Find where the given text appears and provide that cell's center as [X, Y] coordinate. 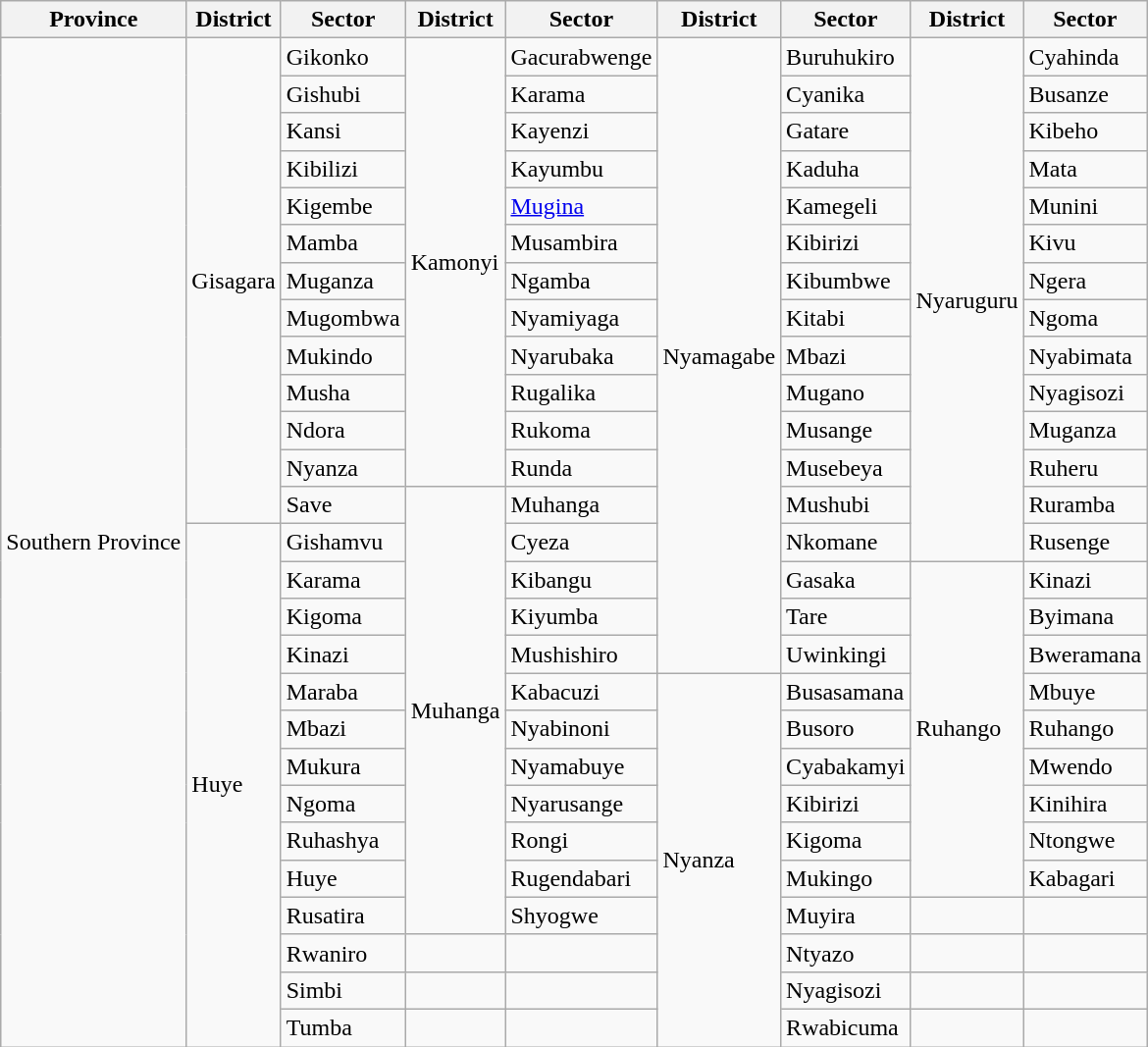
Ruramba [1085, 505]
Mugano [846, 393]
Gisagara [234, 281]
Mugina [581, 206]
Nyarubaka [581, 355]
Musha [343, 393]
Mukingo [846, 878]
Byimana [1085, 617]
Nyabinoni [581, 729]
Rukoma [581, 430]
Rugalika [581, 393]
Kabagari [1085, 878]
Busanze [1085, 94]
Nyaruguru [967, 300]
Kibumbwe [846, 281]
Province [94, 20]
Kayenzi [581, 131]
Mukura [343, 766]
Nyamiyaga [581, 318]
Kibangu [581, 580]
Munini [1085, 206]
Busoro [846, 729]
Buruhukiro [846, 57]
Kibilizi [343, 169]
Mamba [343, 243]
Cyahinda [1085, 57]
Rugendabari [581, 878]
Nyamagabe [719, 355]
Muyira [846, 916]
Cyeza [581, 543]
Kamonyi [455, 263]
Cyabakamyi [846, 766]
Kayumbu [581, 169]
Mushishiro [581, 654]
Rwaniro [343, 953]
Gacurabwenge [581, 57]
Mukindo [343, 355]
Ngamba [581, 281]
Ngera [1085, 281]
Kiyumba [581, 617]
Mwendo [1085, 766]
Kigembe [343, 206]
Save [343, 505]
Rusenge [1085, 543]
Ndora [343, 430]
Tumba [343, 1027]
Rongi [581, 841]
Musambira [581, 243]
Simbi [343, 990]
Kansi [343, 131]
Kaduha [846, 169]
Cyanika [846, 94]
Nkomane [846, 543]
Rwabicuma [846, 1027]
Shyogwe [581, 916]
Southern Province [94, 543]
Tare [846, 617]
Maraba [343, 692]
Kitabi [846, 318]
Nyabimata [1085, 355]
Kivu [1085, 243]
Ruheru [1085, 468]
Busasamana [846, 692]
Runda [581, 468]
Musebeya [846, 468]
Ntyazo [846, 953]
Mushubi [846, 505]
Ruhashya [343, 841]
Mugombwa [343, 318]
Rusatira [343, 916]
Gatare [846, 131]
Kinihira [1085, 804]
Kibeho [1085, 131]
Mata [1085, 169]
Nyarusange [581, 804]
Gikonko [343, 57]
Bweramana [1085, 654]
Ntongwe [1085, 841]
Nyamabuye [581, 766]
Gasaka [846, 580]
Gishamvu [343, 543]
Uwinkingi [846, 654]
Kabacuzi [581, 692]
Mbuye [1085, 692]
Musange [846, 430]
Kamegeli [846, 206]
Gishubi [343, 94]
